Scan for the cell matching the given text and deliver its [X, Y] coordinate at center. 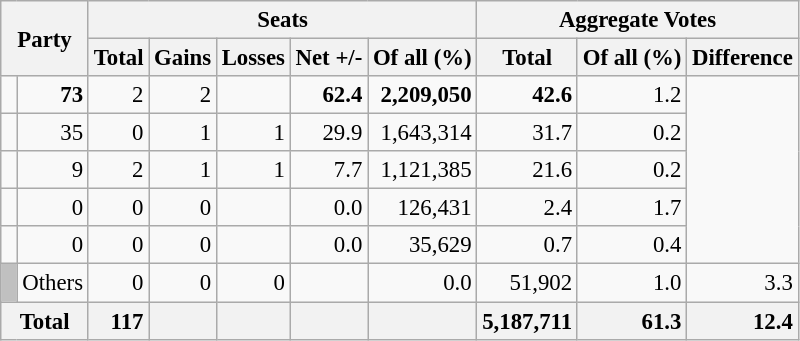
35 [52, 133]
Aggregate Votes [638, 20]
Seats [282, 20]
51,902 [527, 283]
31.7 [527, 133]
Party [45, 38]
Difference [742, 58]
21.6 [527, 170]
2.4 [527, 208]
35,629 [422, 245]
0.4 [632, 245]
2,209,050 [422, 95]
1,643,314 [422, 133]
9 [52, 170]
12.4 [742, 321]
7.7 [328, 170]
73 [52, 95]
1,121,385 [422, 170]
3.3 [742, 283]
Others [52, 283]
126,431 [422, 208]
Gains [183, 58]
29.9 [328, 133]
1.2 [632, 95]
1.7 [632, 208]
42.6 [527, 95]
Losses [253, 58]
Net +/- [328, 58]
1.0 [632, 283]
5,187,711 [527, 321]
62.4 [328, 95]
0.7 [527, 245]
117 [118, 321]
61.3 [632, 321]
